Capture the cell that displays the provided text and extract its [x, y] central coordinate. 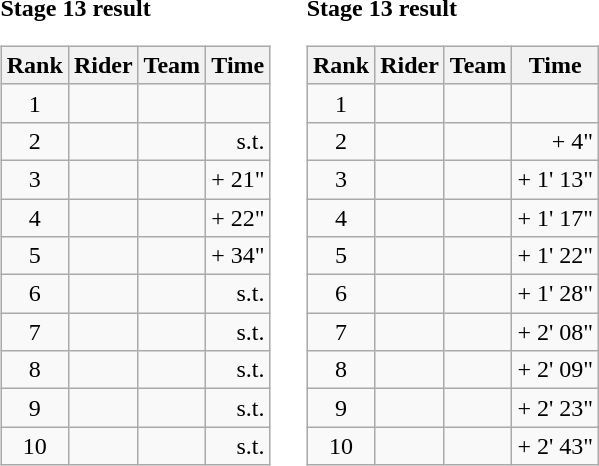
+ 34" [238, 256]
+ 4" [556, 141]
+ 1' 13" [556, 179]
+ 1' 17" [556, 217]
+ 2' 09" [556, 370]
+ 2' 23" [556, 408]
+ 22" [238, 217]
+ 21" [238, 179]
+ 1' 22" [556, 256]
+ 1' 28" [556, 294]
+ 2' 43" [556, 446]
+ 2' 08" [556, 332]
